Extract the [X, Y] coordinate from the center of the cell holding the provided text.  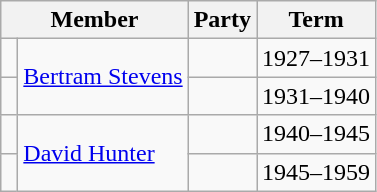
Member [94, 20]
Term [316, 20]
1927–1931 [316, 58]
Bertram Stevens [103, 77]
1945–1959 [316, 172]
Party [222, 20]
David Hunter [103, 153]
1931–1940 [316, 96]
1940–1945 [316, 134]
